Scan for the cell matching the given text and deliver its (x, y) coordinate at center. 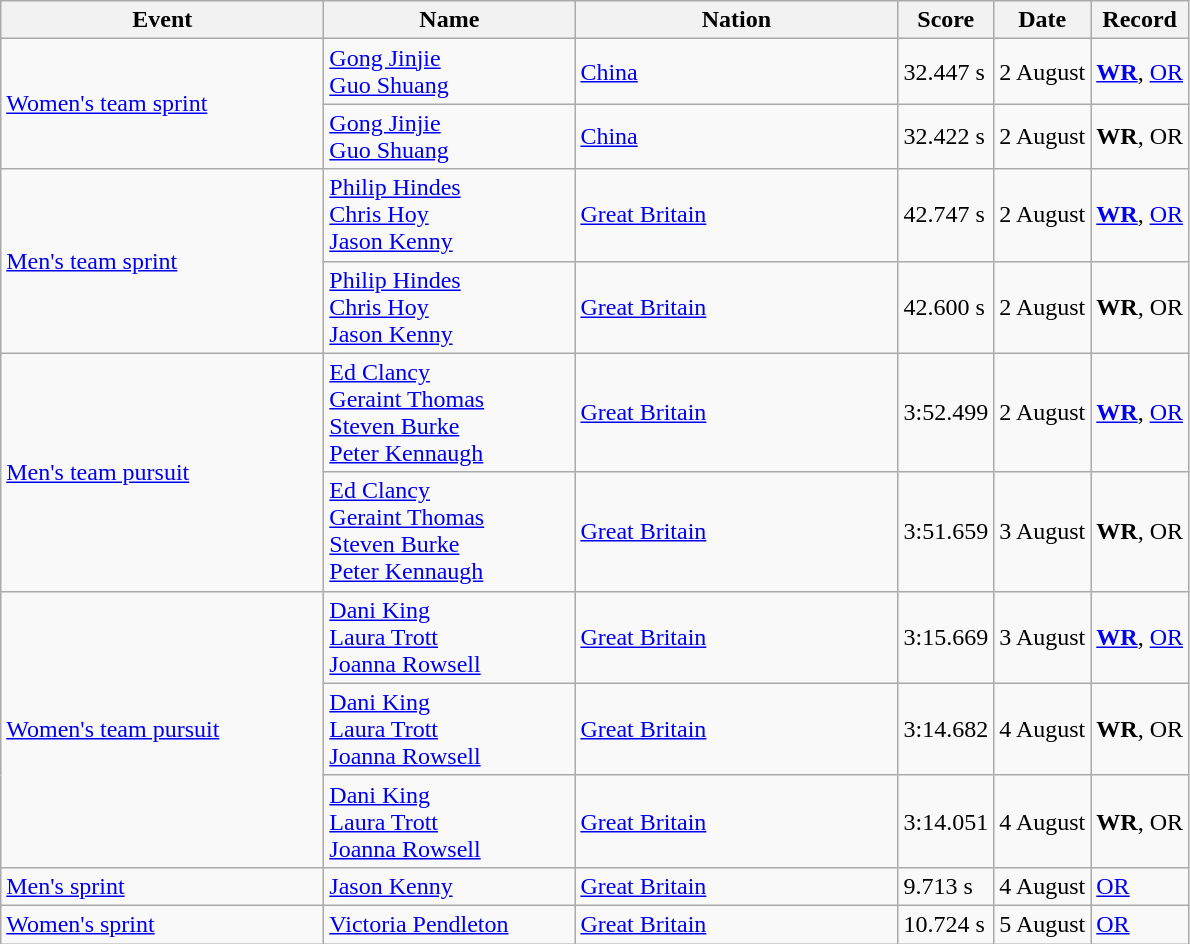
Record (1140, 20)
32.447 s (946, 72)
Men's team pursuit (162, 472)
3:52.499 (946, 412)
3:14.682 (946, 729)
Victoria Pendleton (450, 924)
3:15.669 (946, 637)
3:51.659 (946, 532)
Nation (736, 20)
Event (162, 20)
3:14.051 (946, 821)
Jason Kenny (450, 886)
42.747 s (946, 215)
Score (946, 20)
42.600 s (946, 307)
9.713 s (946, 886)
Date (1042, 20)
Men's team sprint (162, 261)
32.422 s (946, 136)
Name (450, 20)
10.724 s (946, 924)
Women's team pursuit (162, 729)
Women's sprint (162, 924)
5 August (1042, 924)
Men's sprint (162, 886)
Women's team sprint (162, 104)
